Detect which cell encompasses the target text, then output its (x, y) center coordinate. 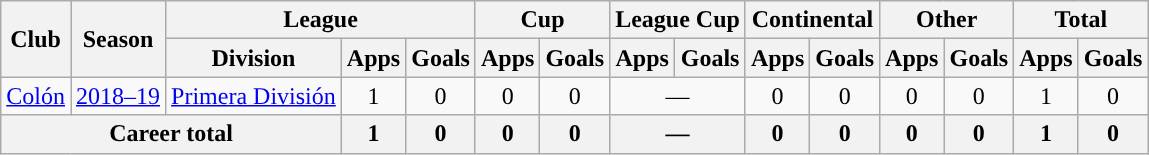
Total (1081, 20)
Other (947, 20)
Primera División (254, 96)
League Cup (678, 20)
Career total (172, 134)
Season (118, 39)
Cup (542, 20)
Colón (36, 96)
2018–19 (118, 96)
League (321, 20)
Continental (812, 20)
Division (254, 58)
Club (36, 39)
